Determine the [X, Y] coordinate at the center of the cell enclosing the given text.  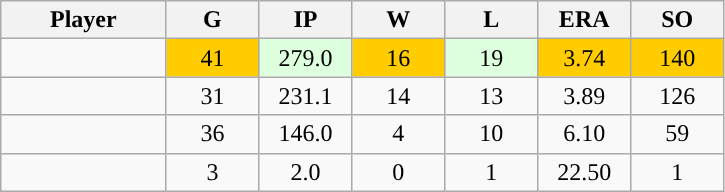
146.0 [306, 134]
Player [84, 20]
10 [492, 134]
16 [398, 58]
SO [678, 20]
2.0 [306, 172]
ERA [584, 20]
0 [398, 172]
14 [398, 96]
31 [212, 96]
3.89 [584, 96]
126 [678, 96]
13 [492, 96]
41 [212, 58]
L [492, 20]
231.1 [306, 96]
6.10 [584, 134]
140 [678, 58]
36 [212, 134]
4 [398, 134]
3.74 [584, 58]
IP [306, 20]
279.0 [306, 58]
3 [212, 172]
59 [678, 134]
W [398, 20]
G [212, 20]
19 [492, 58]
22.50 [584, 172]
